Search for the cell housing the specified text and yield its [X, Y] center coordinate. 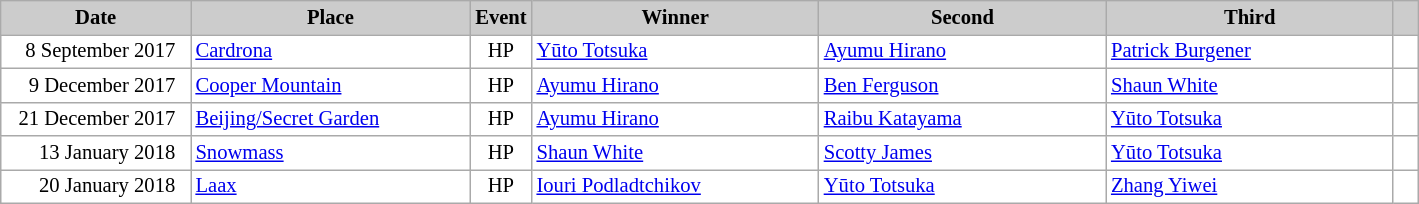
Winner [676, 17]
Scotty James [962, 153]
Third [1250, 17]
Snowmass [330, 153]
Cardrona [330, 51]
8 September 2017 [96, 51]
Second [962, 17]
Place [330, 17]
Laax [330, 186]
9 December 2017 [96, 85]
21 December 2017 [96, 119]
Zhang Yiwei [1250, 186]
Beijing/Secret Garden [330, 119]
20 January 2018 [96, 186]
Raibu Katayama [962, 119]
Date [96, 17]
Patrick Burgener [1250, 51]
Cooper Mountain [330, 85]
13 January 2018 [96, 153]
Event [500, 17]
Ben Ferguson [962, 85]
Iouri Podladtchikov [676, 186]
